Return [X, Y] of the center of cell containing provided text 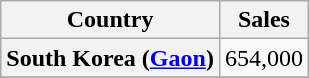
South Korea (Gaon) [110, 58]
654,000 [264, 58]
Sales [264, 20]
Country [110, 20]
